Locate the cell with the specified text and output its (x, y) center coordinate. 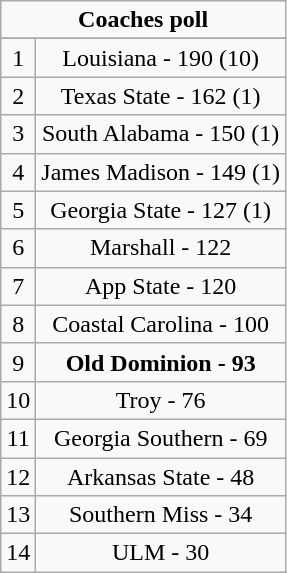
2 (18, 96)
4 (18, 172)
7 (18, 286)
5 (18, 210)
App State - 120 (161, 286)
Louisiana - 190 (10) (161, 58)
ULM - 30 (161, 553)
Coaches poll (144, 20)
9 (18, 362)
3 (18, 134)
Coastal Carolina - 100 (161, 324)
Marshall - 122 (161, 248)
Georgia Southern - 69 (161, 438)
James Madison - 149 (1) (161, 172)
Troy - 76 (161, 400)
14 (18, 553)
Georgia State - 127 (1) (161, 210)
Arkansas State - 48 (161, 477)
Old Dominion - 93 (161, 362)
South Alabama - 150 (1) (161, 134)
13 (18, 515)
8 (18, 324)
12 (18, 477)
10 (18, 400)
Southern Miss - 34 (161, 515)
1 (18, 58)
6 (18, 248)
Texas State - 162 (1) (161, 96)
11 (18, 438)
